Locate the cell with the specified text and output its [x, y] center coordinate. 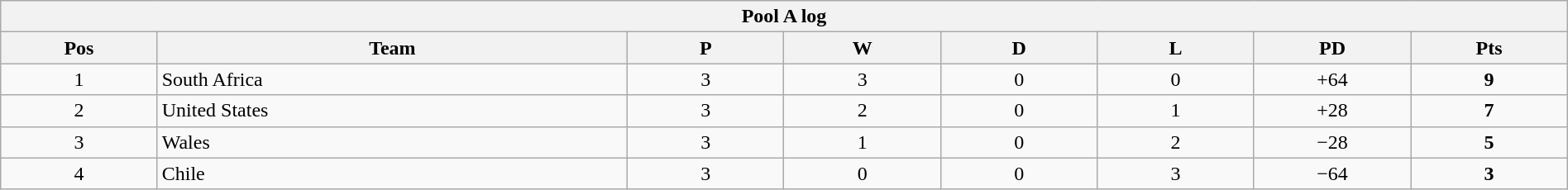
PD [1331, 48]
L [1176, 48]
Pts [1489, 48]
−64 [1331, 173]
Pool A log [784, 17]
W [862, 48]
Pos [79, 48]
Wales [392, 142]
+28 [1331, 111]
D [1019, 48]
P [706, 48]
Team [392, 48]
Chile [392, 173]
+64 [1331, 79]
5 [1489, 142]
4 [79, 173]
9 [1489, 79]
7 [1489, 111]
South Africa [392, 79]
−28 [1331, 142]
United States [392, 111]
